Capture the cell that displays the provided text and extract its (X, Y) central coordinate. 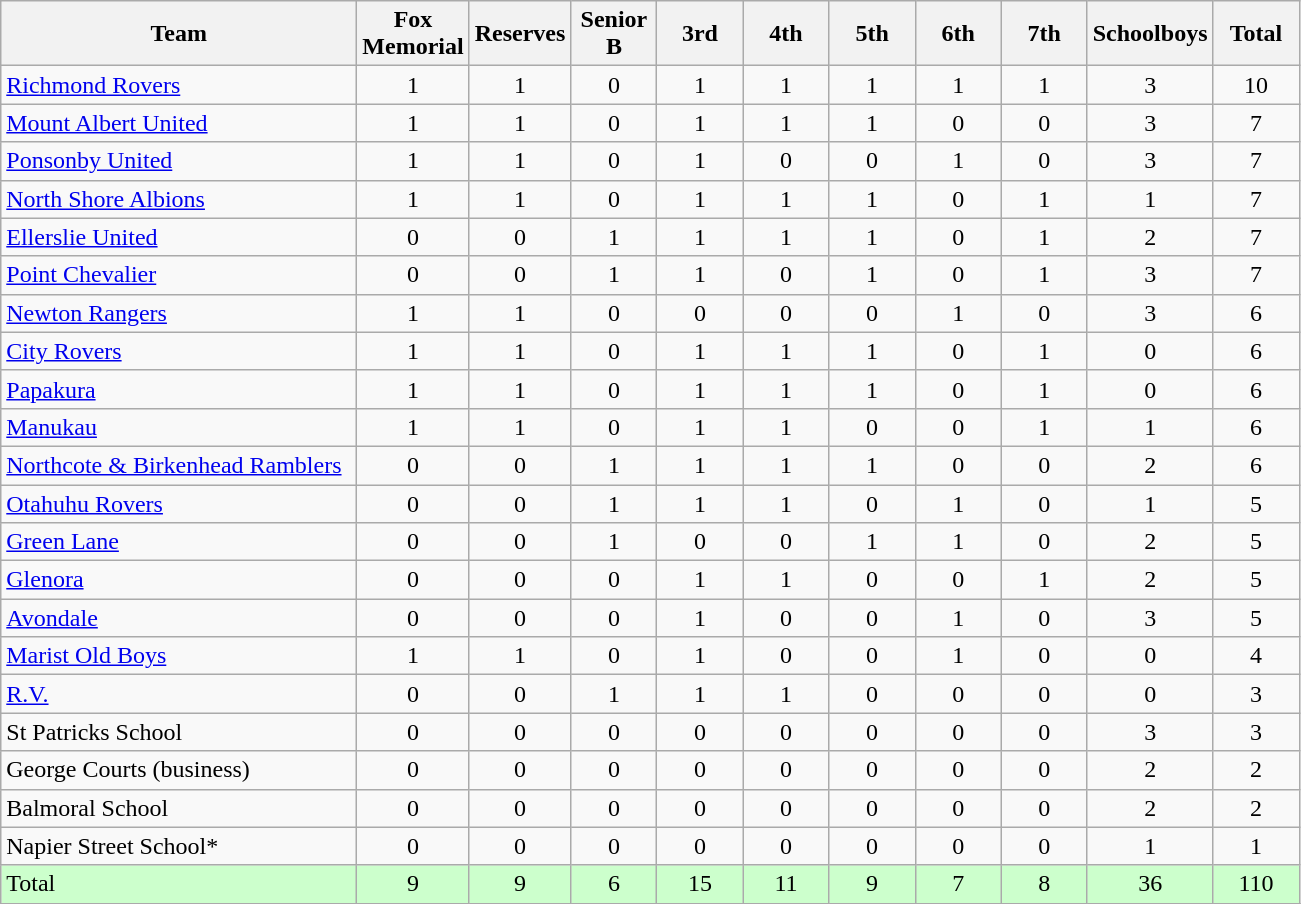
Ponsonby United (179, 161)
Avondale (179, 618)
George Courts (business) (179, 770)
15 (700, 884)
Newton Rangers (179, 313)
Schoolboys (1150, 34)
North Shore Albions (179, 199)
City Rovers (179, 351)
St Patricks School (179, 732)
Senior B (614, 34)
Point Chevalier (179, 275)
7th (1044, 34)
Fox Memorial (413, 34)
Balmoral School (179, 808)
Marist Old Boys (179, 656)
Glenora (179, 580)
5th (872, 34)
Reserves (520, 34)
Papakura (179, 389)
Richmond Rovers (179, 85)
36 (1150, 884)
Northcote & Birkenhead Ramblers (179, 465)
Napier Street School* (179, 846)
11 (786, 884)
Team (179, 34)
6th (958, 34)
Green Lane (179, 542)
4 (1256, 656)
10 (1256, 85)
8 (1044, 884)
3rd (700, 34)
4th (786, 34)
Manukau (179, 427)
Mount Albert United (179, 123)
110 (1256, 884)
R.V. (179, 694)
Ellerslie United (179, 237)
Otahuhu Rovers (179, 503)
